Capture the cell that displays the provided text and extract its (x, y) central coordinate. 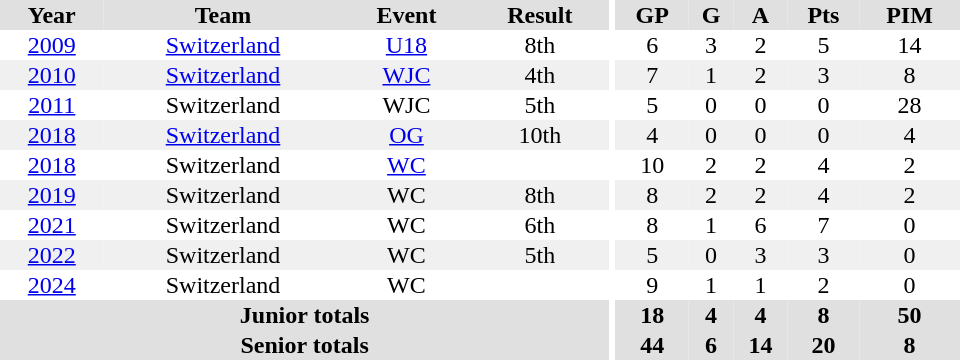
2019 (52, 195)
2009 (52, 45)
50 (910, 315)
2011 (52, 105)
10 (652, 165)
G (711, 15)
18 (652, 315)
OG (406, 135)
Result (540, 15)
2021 (52, 225)
9 (652, 285)
28 (910, 105)
6th (540, 225)
2022 (52, 255)
U18 (406, 45)
Junior totals (304, 315)
A (760, 15)
2024 (52, 285)
Senior totals (304, 345)
GP (652, 15)
10th (540, 135)
Team (224, 15)
4th (540, 75)
PIM (910, 15)
2010 (52, 75)
44 (652, 345)
Year (52, 15)
Event (406, 15)
Pts (824, 15)
20 (824, 345)
